Extract the (X, Y) coordinate from the center of the cell holding the provided text.  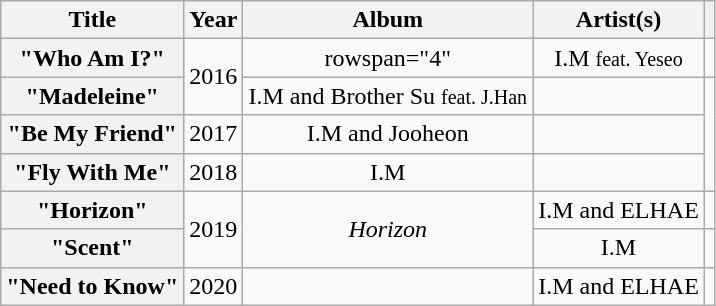
I.M and Brother Su feat. J.Han (388, 96)
I.M feat. Yeseo (619, 58)
Year (214, 20)
2017 (214, 134)
Album (388, 20)
"Fly With Me" (92, 172)
rowspan="4" (388, 58)
"Who Am I?" (92, 58)
"Need to Know" (92, 286)
2020 (214, 286)
2016 (214, 77)
2018 (214, 172)
I.M and Jooheon (388, 134)
"Madeleine" (92, 96)
Horizon (388, 229)
"Scent" (92, 248)
Title (92, 20)
2019 (214, 229)
Artist(s) (619, 20)
"Be My Friend" (92, 134)
"Horizon" (92, 210)
